Find where the given text appears and provide that cell's center as [x, y] coordinate. 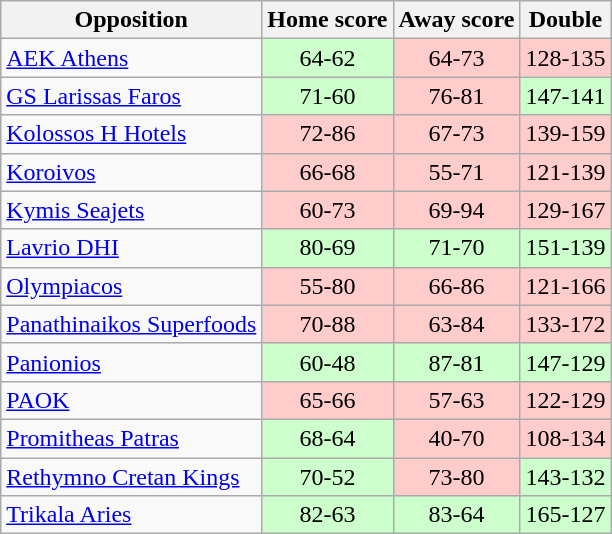
70-88 [328, 324]
80-69 [328, 248]
121-166 [566, 286]
66-68 [328, 172]
63-84 [456, 324]
65-66 [328, 400]
Lavrio DHI [132, 248]
Olympiacos [132, 286]
Kolossos H Hotels [132, 134]
Panionios [132, 362]
143-132 [566, 477]
82-63 [328, 515]
40-70 [456, 438]
70-52 [328, 477]
64-73 [456, 58]
55-80 [328, 286]
122-129 [566, 400]
Opposition [132, 20]
Away score [456, 20]
72-86 [328, 134]
165-127 [566, 515]
Trikala Aries [132, 515]
Kymis Seajets [132, 210]
73-80 [456, 477]
64-62 [328, 58]
60-73 [328, 210]
151-139 [566, 248]
69-94 [456, 210]
GS Larissas Faros [132, 96]
Double [566, 20]
55-71 [456, 172]
67-73 [456, 134]
108-134 [566, 438]
139-159 [566, 134]
76-81 [456, 96]
AEK Athens [132, 58]
147-129 [566, 362]
Rethymno Cretan Kings [132, 477]
83-64 [456, 515]
PAOK [132, 400]
Panathinaikos Superfoods [132, 324]
Koroivos [132, 172]
57-63 [456, 400]
147-141 [566, 96]
129-167 [566, 210]
66-86 [456, 286]
87-81 [456, 362]
71-60 [328, 96]
133-172 [566, 324]
71-70 [456, 248]
128-135 [566, 58]
68-64 [328, 438]
Promitheas Patras [132, 438]
121-139 [566, 172]
Home score [328, 20]
60-48 [328, 362]
